Provide the (x, y) coordinate of the cell's center where the given text is located.  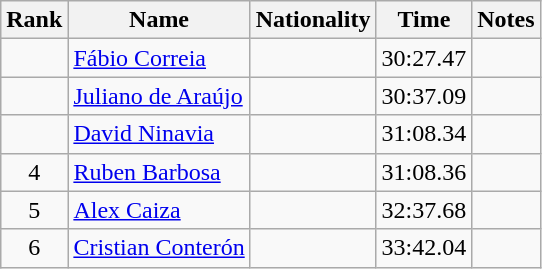
Rank (34, 20)
31:08.34 (424, 134)
6 (34, 248)
5 (34, 210)
30:37.09 (424, 96)
Cristian Conterón (159, 248)
33:42.04 (424, 248)
Juliano de Araújo (159, 96)
Nationality (313, 20)
31:08.36 (424, 172)
Time (424, 20)
Ruben Barbosa (159, 172)
4 (34, 172)
Name (159, 20)
Alex Caiza (159, 210)
David Ninavia (159, 134)
Fábio Correia (159, 58)
Notes (506, 20)
30:27.47 (424, 58)
32:37.68 (424, 210)
